Extract the (x, y) coordinate from the center of the cell holding the provided text.  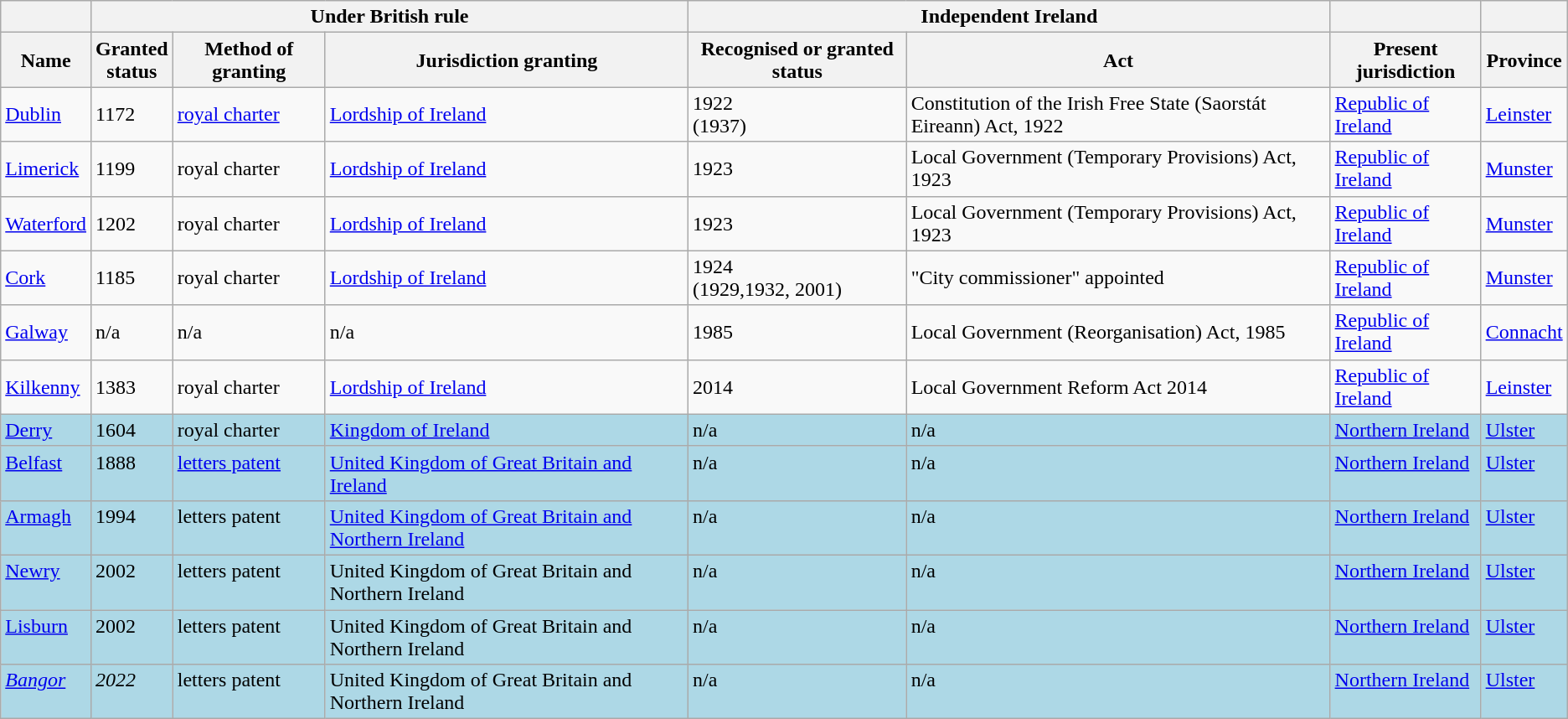
1994 (132, 528)
Lisburn (46, 637)
1604 (132, 430)
Kilkenny (46, 387)
1383 (132, 387)
Newry (46, 582)
Bangor (46, 692)
Grantedstatus (132, 60)
1199 (132, 169)
1202 (132, 223)
Armagh (46, 528)
1172 (132, 114)
Method of granting (249, 60)
1888 (132, 473)
Presentjurisdiction (1406, 60)
Belfast (46, 473)
Connacht (1524, 332)
Constitution of the Irish Free State (Saorstát Eireann) Act, 1922 (1118, 114)
1922(1937) (797, 114)
Name (46, 60)
"City commissioner" appointed (1118, 278)
Waterford (46, 223)
1924(1929,1932, 2001) (797, 278)
Dublin (46, 114)
Cork (46, 278)
Independent Ireland (1009, 17)
Local Government (Reorganisation) Act, 1985 (1118, 332)
United Kingdom of Great Britain and Ireland (506, 473)
1985 (797, 332)
Local Government Reform Act 2014 (1118, 387)
2022 (132, 692)
Province (1524, 60)
Recognised or granted status (797, 60)
Derry (46, 430)
Under British rule (389, 17)
Kingdom of Ireland (506, 430)
Act (1118, 60)
Jurisdiction granting (506, 60)
2014 (797, 387)
Galway (46, 332)
Limerick (46, 169)
1185 (132, 278)
